Pinpoint the cell where the given text exists, returning its (x, y) midpoint coordinate. 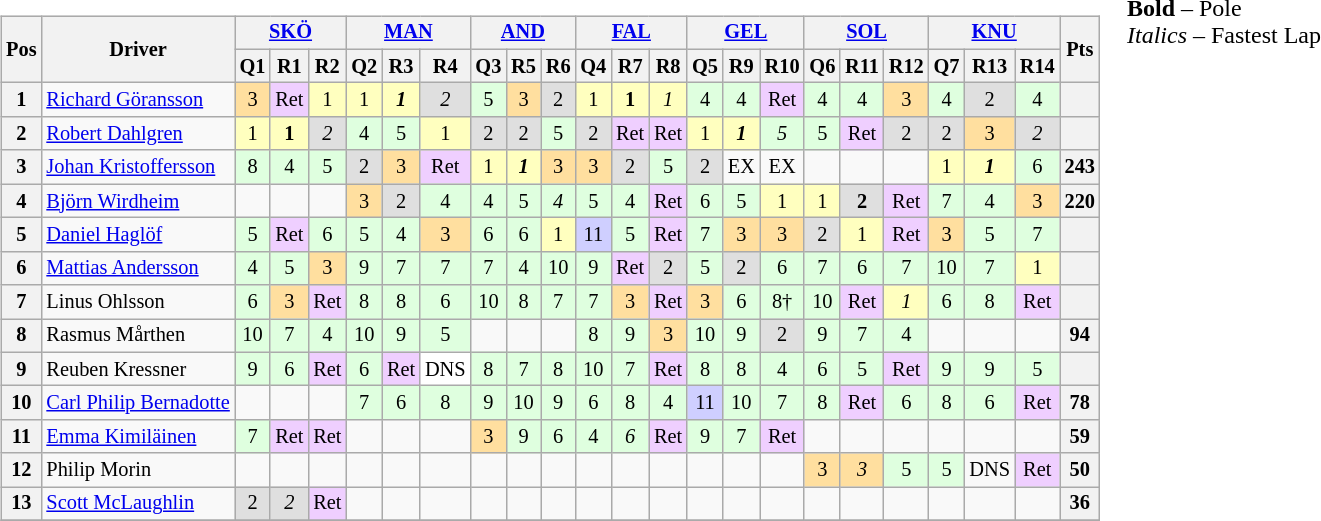
Q3 (489, 66)
Emma Kimiläinen (138, 437)
R7 (630, 66)
R9 (742, 66)
50 (1080, 470)
243 (1080, 167)
R8 (668, 66)
R12 (906, 66)
Robert Dahlgren (138, 134)
Q2 (364, 66)
R11 (862, 66)
Scott McLaughlin (138, 504)
Pts (1080, 50)
MAN (408, 33)
Pos (21, 50)
Philip Morin (138, 470)
Q4 (593, 66)
R10 (782, 66)
Reuben Kressner (138, 369)
59 (1080, 437)
R4 (445, 66)
Driver (138, 50)
SOL (866, 33)
Q7 (947, 66)
AND (524, 33)
KNU (994, 33)
R6 (558, 66)
Rasmus Mårthen (138, 336)
FAL (631, 33)
94 (1080, 336)
36 (1080, 504)
Carl Philip Bernadotte (138, 403)
R13 (989, 66)
Daniel Haglöf (138, 235)
Linus Ohlsson (138, 302)
Mattias Andersson (138, 268)
Q5 (705, 66)
78 (1080, 403)
Johan Kristoffersson (138, 167)
220 (1080, 201)
R3 (401, 66)
R1 (289, 66)
Q1 (253, 66)
SKÖ (291, 33)
Richard Göransson (138, 100)
12 (21, 470)
R2 (327, 66)
R5 (524, 66)
Q6 (822, 66)
8† (782, 302)
Björn Wirdheim (138, 201)
13 (21, 504)
R14 (1038, 66)
GEL (746, 33)
